Return (X, Y) of the center of cell containing provided text 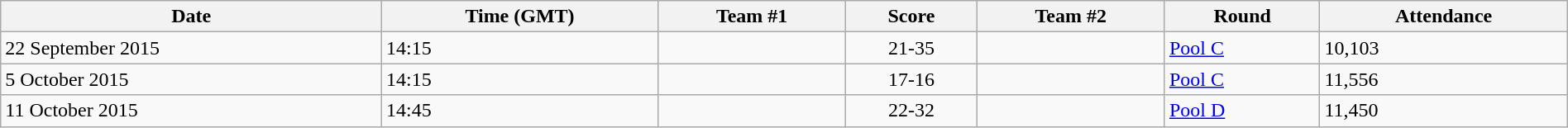
Time (GMT) (520, 17)
Team #1 (751, 17)
Date (192, 17)
10,103 (1444, 48)
Attendance (1444, 17)
Team #2 (1070, 17)
14:45 (520, 111)
5 October 2015 (192, 79)
Round (1242, 17)
11,556 (1444, 79)
22 September 2015 (192, 48)
Pool D (1242, 111)
21-35 (911, 48)
11,450 (1444, 111)
Score (911, 17)
17-16 (911, 79)
22-32 (911, 111)
11 October 2015 (192, 111)
